Pinpoint the cell where the given text exists, returning its (x, y) midpoint coordinate. 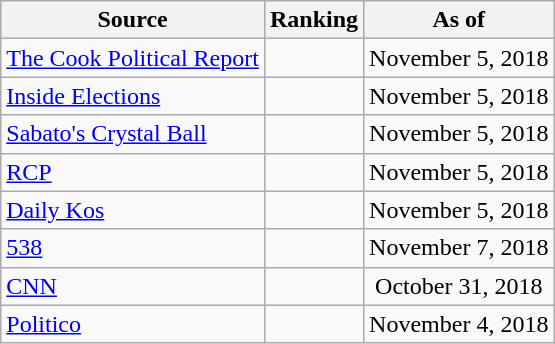
Daily Kos (133, 210)
October 31, 2018 (459, 286)
RCP (133, 172)
November 7, 2018 (459, 248)
The Cook Political Report (133, 58)
Inside Elections (133, 96)
Source (133, 20)
Politico (133, 324)
CNN (133, 286)
538 (133, 248)
November 4, 2018 (459, 324)
Ranking (314, 20)
As of (459, 20)
Sabato's Crystal Ball (133, 134)
